Return the [X, Y] coordinate for the center point of the cell that contains the specified text.  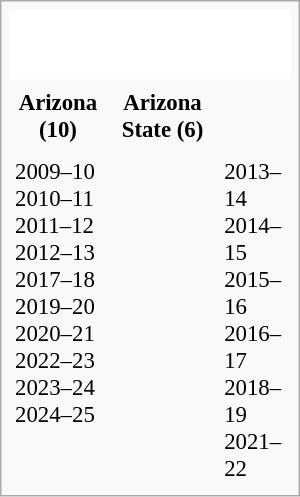
2013–142014–152015–162016–172018–192021–22 [254, 320]
Arizona State (6) [162, 116]
2009–102010–112011–122012–132017–182019–202020–212022–232023–242024–25 [58, 320]
Arizona (10) [58, 116]
